Output the (x, y) coordinate of the center of the cell containing the given text.  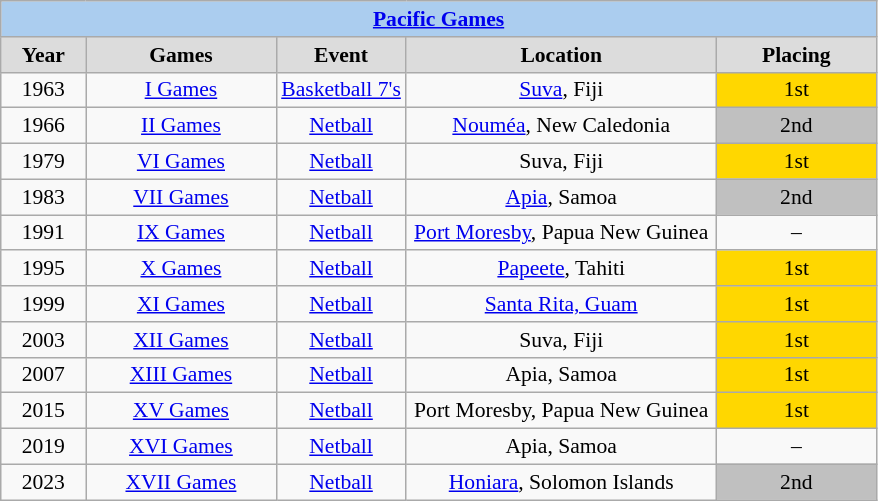
Placing (796, 55)
1963 (44, 90)
X Games (181, 269)
Year (44, 55)
1979 (44, 162)
2007 (44, 375)
XII Games (181, 340)
XIII Games (181, 375)
XI Games (181, 304)
1995 (44, 269)
XV Games (181, 411)
I Games (181, 90)
Santa Rita, Guam (561, 304)
1966 (44, 126)
2019 (44, 447)
1991 (44, 233)
Games (181, 55)
Event (341, 55)
XVI Games (181, 447)
VI Games (181, 162)
Pacific Games (439, 19)
II Games (181, 126)
2003 (44, 340)
2023 (44, 482)
Nouméa, New Caledonia (561, 126)
Honiara, Solomon Islands (561, 482)
Basketball 7's (341, 90)
Location (561, 55)
1999 (44, 304)
1983 (44, 197)
2015 (44, 411)
VII Games (181, 197)
IX Games (181, 233)
Papeete, Tahiti (561, 269)
XVII Games (181, 482)
